Determine the (X, Y) coordinate at the center of the cell enclosing the given text.  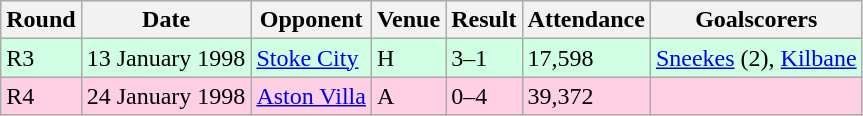
Opponent (312, 20)
R4 (41, 96)
Attendance (586, 20)
Venue (408, 20)
Goalscorers (756, 20)
Aston Villa (312, 96)
A (408, 96)
Date (166, 20)
H (408, 58)
39,372 (586, 96)
3–1 (484, 58)
24 January 1998 (166, 96)
0–4 (484, 96)
17,598 (586, 58)
Stoke City (312, 58)
Round (41, 20)
R3 (41, 58)
Sneekes (2), Kilbane (756, 58)
Result (484, 20)
13 January 1998 (166, 58)
